Locate the cell with the specified text and output its [x, y] center coordinate. 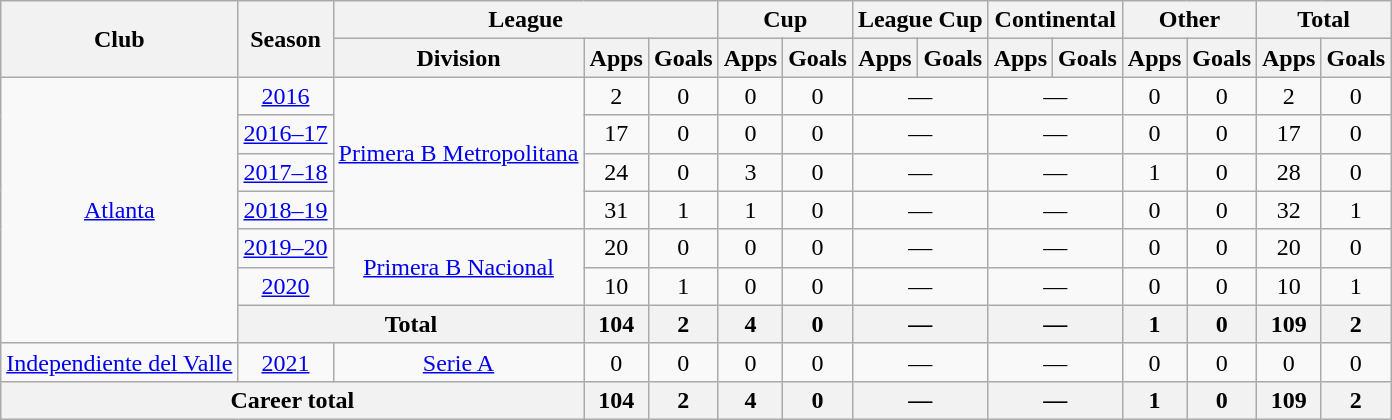
2021 [286, 362]
Division [458, 58]
2019–20 [286, 248]
Independiente del Valle [120, 362]
League [526, 20]
Club [120, 39]
Serie A [458, 362]
2016–17 [286, 134]
Cup [785, 20]
3 [750, 172]
31 [616, 210]
2017–18 [286, 172]
32 [1289, 210]
2020 [286, 286]
Continental [1055, 20]
Other [1189, 20]
Primera B Nacional [458, 267]
Career total [292, 400]
24 [616, 172]
Primera B Metropolitana [458, 153]
28 [1289, 172]
2018–19 [286, 210]
2016 [286, 96]
Atlanta [120, 210]
League Cup [920, 20]
Season [286, 39]
